For the text-containing cell, return its midpoint in (x, y) coordinate format. 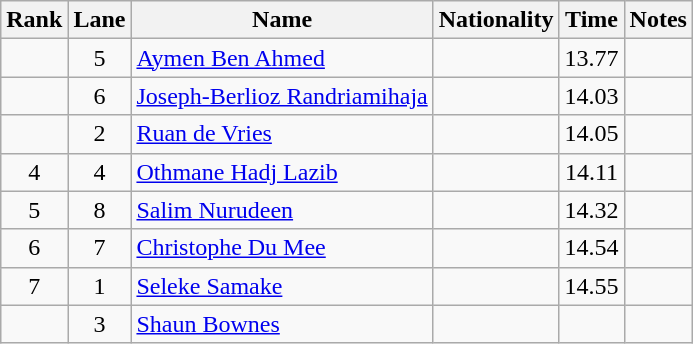
14.55 (592, 286)
Joseph-Berlioz Randriamihaja (282, 96)
Shaun Bownes (282, 324)
14.03 (592, 96)
14.32 (592, 210)
Name (282, 20)
1 (100, 286)
14.54 (592, 248)
Aymen Ben Ahmed (282, 58)
Rank (34, 20)
13.77 (592, 58)
2 (100, 134)
Salim Nurudeen (282, 210)
3 (100, 324)
8 (100, 210)
Christophe Du Mee (282, 248)
Nationality (496, 20)
Othmane Hadj Lazib (282, 172)
Ruan de Vries (282, 134)
14.05 (592, 134)
Time (592, 20)
Notes (658, 20)
14.11 (592, 172)
Lane (100, 20)
Seleke Samake (282, 286)
